Determine the [X, Y] coordinate at the center of the cell enclosing the given text.  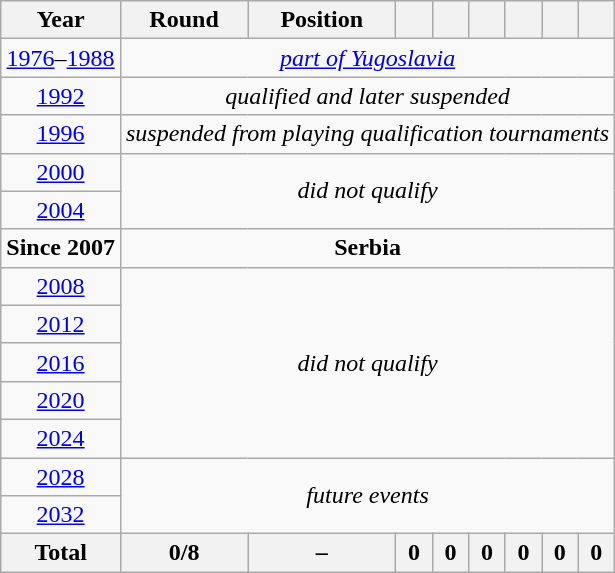
suspended from playing qualification tournaments [367, 134]
Round [184, 20]
Position [322, 20]
2028 [61, 477]
2012 [61, 324]
Total [61, 553]
2004 [61, 210]
0/8 [184, 553]
1996 [61, 134]
2024 [61, 438]
2016 [61, 362]
Serbia [367, 248]
2032 [61, 515]
2008 [61, 286]
1992 [61, 96]
2000 [61, 172]
future events [367, 496]
Since 2007 [61, 248]
2020 [61, 400]
qualified and later suspended [367, 96]
1976–1988 [61, 58]
– [322, 553]
part of Yugoslavia [367, 58]
Year [61, 20]
